Detect which cell encompasses the target text, then output its (x, y) center coordinate. 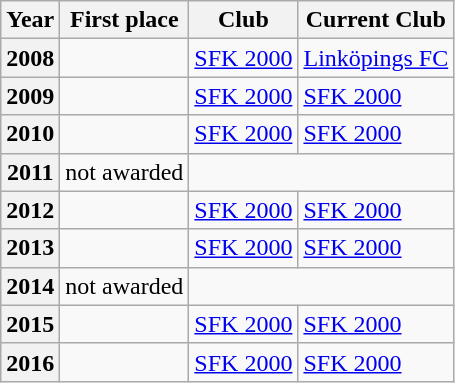
2009 (30, 96)
2008 (30, 58)
First place (124, 20)
2011 (30, 172)
Club (244, 20)
2015 (30, 324)
Year (30, 20)
2016 (30, 362)
2013 (30, 248)
Linköpings FC (376, 58)
2014 (30, 286)
2010 (30, 134)
2012 (30, 210)
Current Club (376, 20)
